For the text-containing cell, return its midpoint in (X, Y) coordinate format. 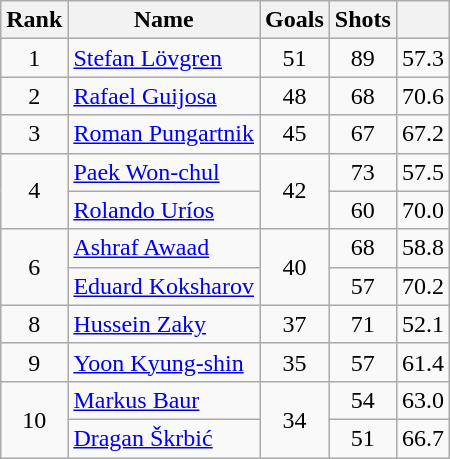
34 (295, 419)
Rafael Guijosa (164, 96)
57.5 (422, 172)
Stefan Lövgren (164, 58)
70.0 (422, 210)
61.4 (422, 362)
Yoon Kyung-shin (164, 362)
6 (34, 267)
37 (295, 324)
Paek Won-chul (164, 172)
71 (362, 324)
63.0 (422, 400)
1 (34, 58)
Dragan Škrbić (164, 438)
Hussein Zaky (164, 324)
66.7 (422, 438)
Ashraf Awaad (164, 248)
67 (362, 134)
2 (34, 96)
Eduard Koksharov (164, 286)
Rolando Uríos (164, 210)
70.6 (422, 96)
Markus Baur (164, 400)
89 (362, 58)
73 (362, 172)
Goals (295, 20)
45 (295, 134)
Rank (34, 20)
40 (295, 267)
35 (295, 362)
48 (295, 96)
Shots (362, 20)
52.1 (422, 324)
54 (362, 400)
8 (34, 324)
Roman Pungartnik (164, 134)
57.3 (422, 58)
10 (34, 419)
3 (34, 134)
67.2 (422, 134)
70.2 (422, 286)
42 (295, 191)
9 (34, 362)
60 (362, 210)
Name (164, 20)
4 (34, 191)
58.8 (422, 248)
